Extract the (X, Y) coordinate from the center of the cell holding the provided text.  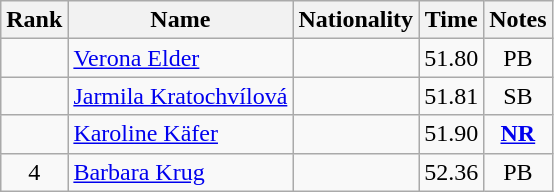
Jarmila Kratochvílová (180, 96)
51.90 (452, 134)
4 (34, 172)
51.81 (452, 96)
Barbara Krug (180, 172)
SB (518, 96)
52.36 (452, 172)
51.80 (452, 58)
NR (518, 134)
Rank (34, 20)
Nationality (356, 20)
Name (180, 20)
Notes (518, 20)
Karoline Käfer (180, 134)
Verona Elder (180, 58)
Time (452, 20)
